Find where the given text appears and provide that cell's center as [x, y] coordinate. 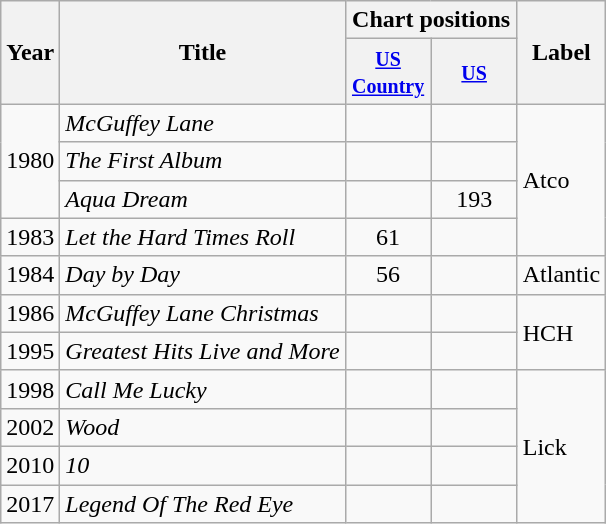
1980 [30, 161]
1998 [30, 389]
Atlantic [561, 275]
2010 [30, 465]
US Country [388, 72]
Call Me Lucky [202, 389]
10 [202, 465]
The First Album [202, 161]
61 [388, 237]
Legend Of The Red Eye [202, 503]
US [474, 72]
Greatest Hits Live and More [202, 351]
Wood [202, 427]
Label [561, 52]
Day by Day [202, 275]
Atco [561, 180]
Aqua Dream [202, 199]
Let the Hard Times Roll [202, 237]
2017 [30, 503]
HCH [561, 332]
Year [30, 52]
Chart positions [431, 20]
56 [388, 275]
McGuffey Lane [202, 123]
1984 [30, 275]
McGuffey Lane Christmas [202, 313]
Title [202, 52]
1986 [30, 313]
Lick [561, 446]
1983 [30, 237]
1995 [30, 351]
193 [474, 199]
2002 [30, 427]
